Find where the given text appears and provide that cell's center as (x, y) coordinate. 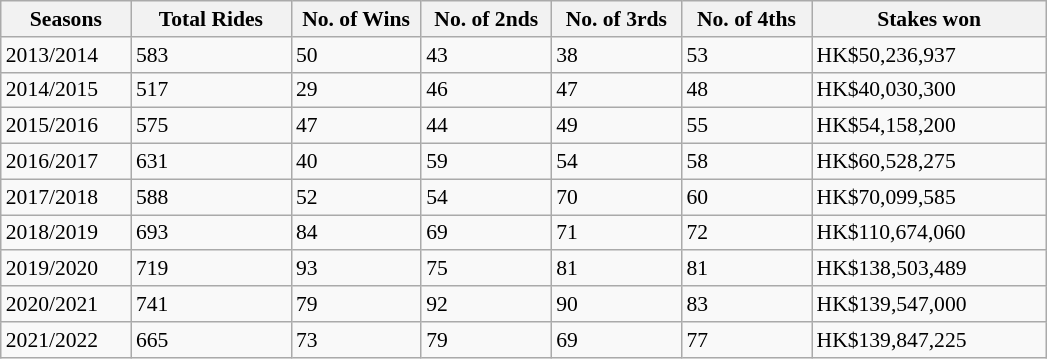
44 (486, 126)
583 (211, 55)
48 (746, 90)
HK$139,847,225 (930, 340)
52 (356, 197)
29 (356, 90)
75 (486, 269)
HK$40,030,300 (930, 90)
No. of Wins (356, 19)
2015/2016 (66, 126)
665 (211, 340)
HK$70,099,585 (930, 197)
HK$50,236,937 (930, 55)
38 (616, 55)
90 (616, 304)
43 (486, 55)
631 (211, 162)
2018/2019 (66, 233)
58 (746, 162)
HK$138,503,489 (930, 269)
60 (746, 197)
HK$139,547,000 (930, 304)
No. of 4ths (746, 19)
588 (211, 197)
HK$60,528,275 (930, 162)
59 (486, 162)
Stakes won (930, 19)
49 (616, 126)
73 (356, 340)
693 (211, 233)
Total Rides (211, 19)
93 (356, 269)
2020/2021 (66, 304)
83 (746, 304)
HK$54,158,200 (930, 126)
72 (746, 233)
92 (486, 304)
40 (356, 162)
84 (356, 233)
517 (211, 90)
77 (746, 340)
719 (211, 269)
2017/2018 (66, 197)
2019/2020 (66, 269)
46 (486, 90)
53 (746, 55)
71 (616, 233)
2014/2015 (66, 90)
2016/2017 (66, 162)
741 (211, 304)
Seasons (66, 19)
55 (746, 126)
No. of 2nds (486, 19)
50 (356, 55)
70 (616, 197)
2013/2014 (66, 55)
No. of 3rds (616, 19)
575 (211, 126)
2021/2022 (66, 340)
HK$110,674,060 (930, 233)
